From the cell containing the given text, extract its center point as [X, Y] coordinate. 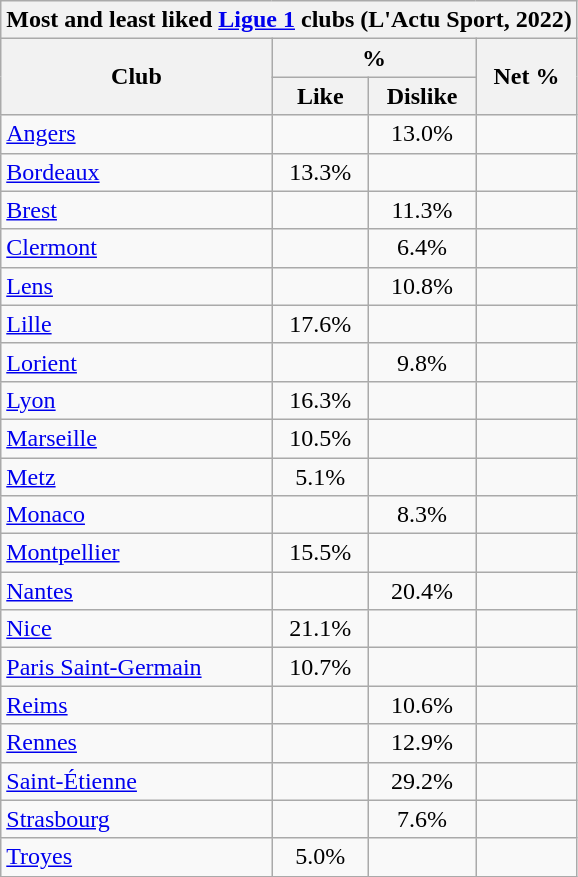
Monaco [136, 515]
9.8% [422, 362]
12.9% [422, 743]
Brest [136, 210]
Strasbourg [136, 819]
Lorient [136, 362]
Dislike [422, 96]
Reims [136, 705]
5.1% [320, 477]
6.4% [422, 248]
13.3% [320, 172]
5.0% [320, 857]
Saint-Étienne [136, 781]
Lens [136, 286]
Net % [526, 77]
10.5% [320, 438]
11.3% [422, 210]
Lille [136, 324]
8.3% [422, 515]
Like [320, 96]
13.0% [422, 134]
Montpellier [136, 553]
Metz [136, 477]
Paris Saint-Germain [136, 667]
Club [136, 77]
10.7% [320, 667]
Marseille [136, 438]
21.1% [320, 629]
Bordeaux [136, 172]
Angers [136, 134]
Troyes [136, 857]
Clermont [136, 248]
10.8% [422, 286]
17.6% [320, 324]
10.6% [422, 705]
29.2% [422, 781]
Nice [136, 629]
% [374, 58]
15.5% [320, 553]
20.4% [422, 591]
Lyon [136, 400]
16.3% [320, 400]
Rennes [136, 743]
Most and least liked Ligue 1 clubs (L'Actu Sport, 2022) [289, 20]
7.6% [422, 819]
Nantes [136, 591]
